Find where the given text appears and provide that cell's center as [x, y] coordinate. 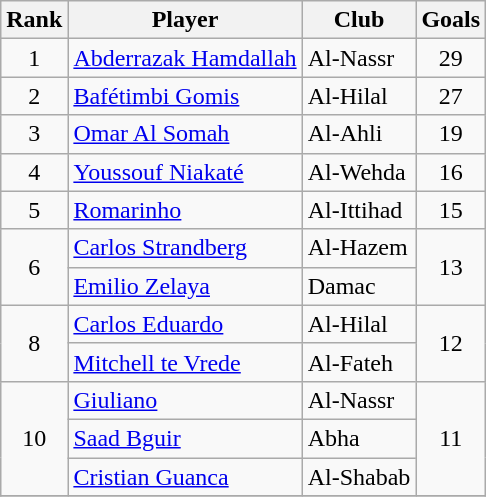
19 [451, 134]
Mitchell te Vrede [185, 362]
Bafétimbi Gomis [185, 96]
Goals [451, 20]
Abha [359, 438]
Rank [34, 20]
Giuliano [185, 400]
12 [451, 343]
8 [34, 343]
1 [34, 58]
Al-Wehda [359, 172]
Romarinho [185, 210]
Carlos Eduardo [185, 324]
Youssouf Niakaté [185, 172]
10 [34, 438]
Club [359, 20]
16 [451, 172]
13 [451, 267]
Cristian Guanca [185, 477]
Omar Al Somah [185, 134]
4 [34, 172]
Al-Ittihad [359, 210]
11 [451, 438]
15 [451, 210]
Al-Hazem [359, 248]
Emilio Zelaya [185, 286]
29 [451, 58]
2 [34, 96]
3 [34, 134]
Al-Ahli [359, 134]
Abderrazak Hamdallah [185, 58]
Damac [359, 286]
Player [185, 20]
Carlos Strandberg [185, 248]
6 [34, 267]
27 [451, 96]
5 [34, 210]
Al-Shabab [359, 477]
Al-Fateh [359, 362]
Saad Bguir [185, 438]
